Capture the cell that displays the provided text and extract its (x, y) central coordinate. 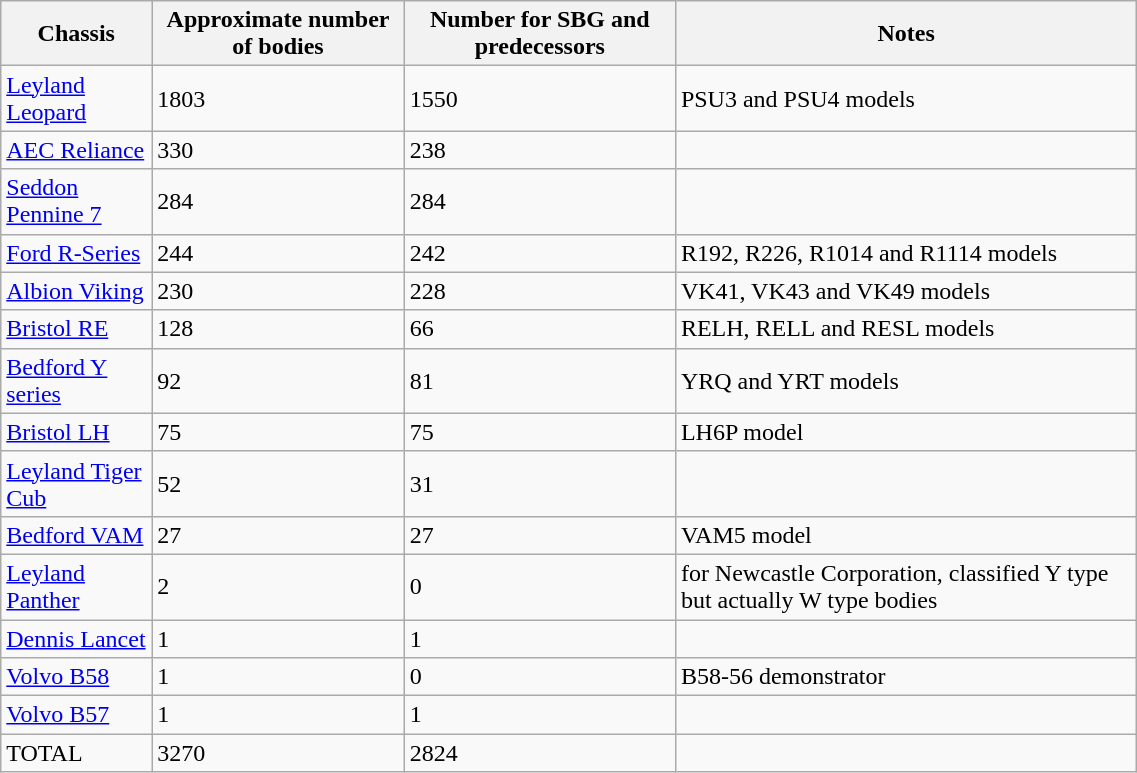
Volvo B57 (76, 715)
Albion Viking (76, 291)
2824 (540, 753)
1550 (540, 98)
RELH, RELL and RESL models (906, 329)
VAM5 model (906, 535)
242 (540, 253)
52 (278, 484)
Leyland Panther (76, 586)
228 (540, 291)
LH6P model (906, 432)
92 (278, 380)
2 (278, 586)
330 (278, 150)
238 (540, 150)
Ford R-Series (76, 253)
TOTAL (76, 753)
YRQ and YRT models (906, 380)
PSU3 and PSU4 models (906, 98)
244 (278, 253)
31 (540, 484)
VK41, VK43 and VK49 models (906, 291)
B58-56 demonstrator (906, 677)
1803 (278, 98)
Leyland Leopard (76, 98)
Seddon Pennine 7 (76, 202)
81 (540, 380)
R192, R226, R1014 and R1114 models (906, 253)
Approximate number of bodies (278, 34)
Bristol LH (76, 432)
Bristol RE (76, 329)
Leyland Tiger Cub (76, 484)
Bedford VAM (76, 535)
Bedford Y series (76, 380)
Volvo B58 (76, 677)
Dennis Lancet (76, 639)
230 (278, 291)
128 (278, 329)
3270 (278, 753)
AEC Reliance (76, 150)
for Newcastle Corporation, classified Y type but actually W type bodies (906, 586)
66 (540, 329)
Number for SBG and predecessors (540, 34)
Chassis (76, 34)
Notes (906, 34)
